Return the (X, Y) coordinate for the center point of the cell that contains the specified text.  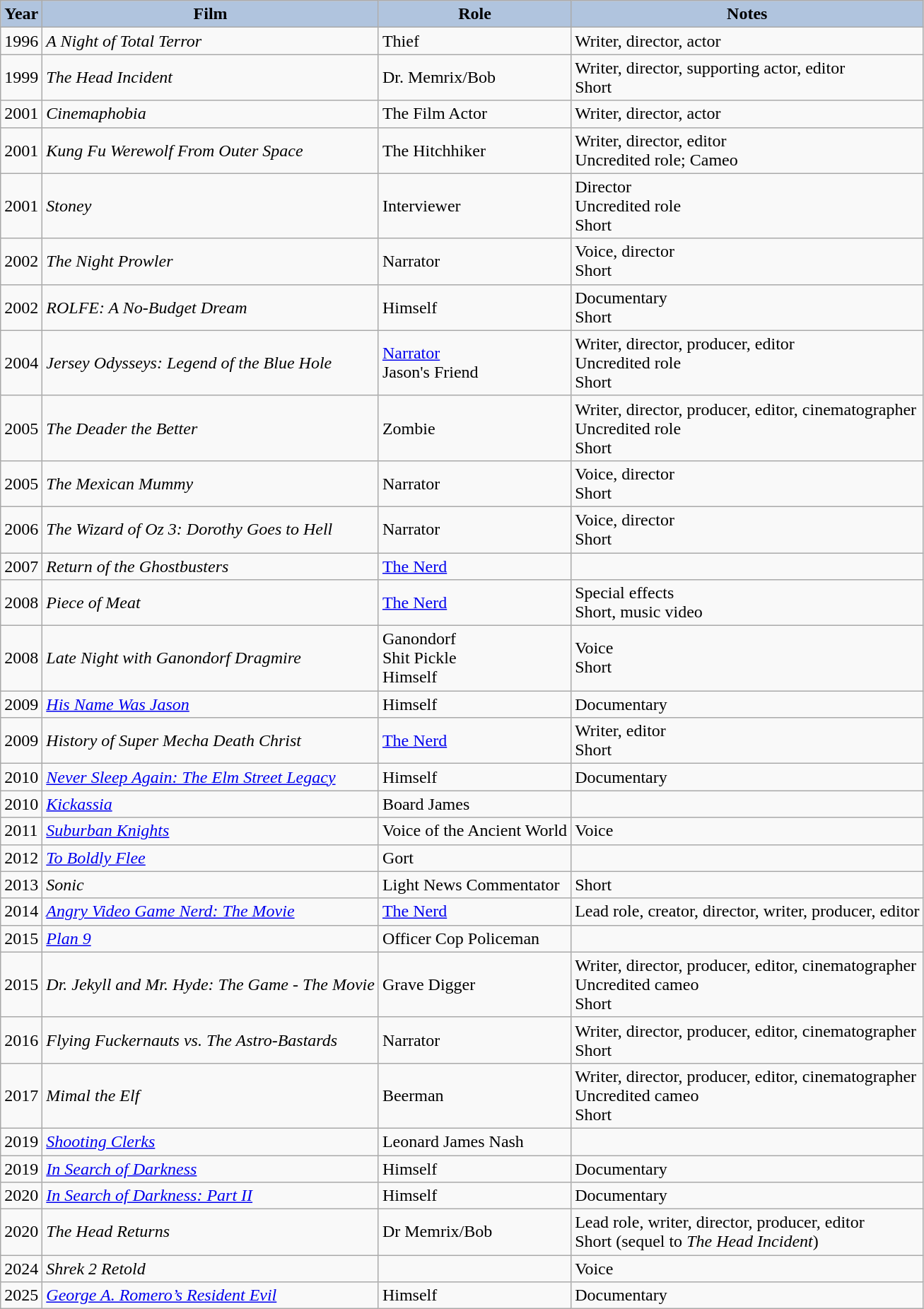
Return of the Ghostbusters (211, 566)
Never Sleep Again: The Elm Street Legacy (211, 777)
Film (211, 14)
History of Super Mecha Death Christ (211, 741)
2024 (21, 1269)
DirectorUncredited roleShort (747, 206)
Zombie (474, 428)
Gort (474, 858)
Light News Commentator (474, 885)
Kung Fu Werewolf From Outer Space (211, 150)
Writer, director, producer, editor, cinematographerShort (747, 1040)
The Mexican Mummy (211, 484)
Thief (474, 41)
Sonic (211, 885)
Piece of Meat (211, 603)
To Boldly Flee (211, 858)
Leonard James Nash (474, 1141)
His Name Was Jason (211, 704)
Jersey Odysseys: Legend of the Blue Hole (211, 363)
Shooting Clerks (211, 1141)
Voice of the Ancient World (474, 831)
DocumentaryShort (747, 307)
2011 (21, 831)
Writer, director, editorUncredited role; Cameo (747, 150)
Suburban Knights (211, 831)
Writer, director, producer, editorUncredited roleShort (747, 363)
1999 (21, 78)
Special effectsShort, music video (747, 603)
2006 (21, 529)
Stoney (211, 206)
NarratorJason's Friend (474, 363)
1996 (21, 41)
2013 (21, 885)
2016 (21, 1040)
Writer, director, producer, editor, cinematographerUncredited roleShort (747, 428)
Mimal the Elf (211, 1095)
Writer, editorShort (747, 741)
2004 (21, 363)
Beerman (474, 1095)
The Film Actor (474, 114)
Notes (747, 14)
Late Night with Ganondorf Dragmire (211, 658)
Short (747, 885)
2012 (21, 858)
Kickassia (211, 804)
Lead role, creator, director, writer, producer, editor (747, 912)
Shrek 2 Retold (211, 1269)
In Search of Darkness (211, 1169)
The Wizard of Oz 3: Dorothy Goes to Hell (211, 529)
Plan 9 (211, 938)
2017 (21, 1095)
The Head Returns (211, 1232)
Lead role, writer, director, producer, editorShort (sequel to The Head Incident) (747, 1232)
Writer, director, supporting actor, editor Short (747, 78)
GanondorfShit PickleHimself (474, 658)
ROLFE: A No-Budget Dream (211, 307)
Interviewer (474, 206)
2007 (21, 566)
Officer Cop Policeman (474, 938)
2025 (21, 1296)
Angry Video Game Nerd: The Movie (211, 912)
Dr. Jekyll and Mr. Hyde: The Game - The Movie (211, 984)
Year (21, 14)
Role (474, 14)
The Hitchhiker (474, 150)
Dr. Memrix/Bob (474, 78)
The Head Incident (211, 78)
Flying Fuckernauts vs. The Astro-Bastards (211, 1040)
The Deader the Better (211, 428)
Dr Memrix/Bob (474, 1232)
A Night of Total Terror (211, 41)
Grave Digger (474, 984)
George A. Romero’s Resident Evil (211, 1296)
Board James (474, 804)
The Night Prowler (211, 262)
VoiceShort (747, 658)
In Search of Darkness: Part II (211, 1196)
Cinemaphobia (211, 114)
2014 (21, 912)
